From the cell containing the given text, extract its center point as [X, Y] coordinate. 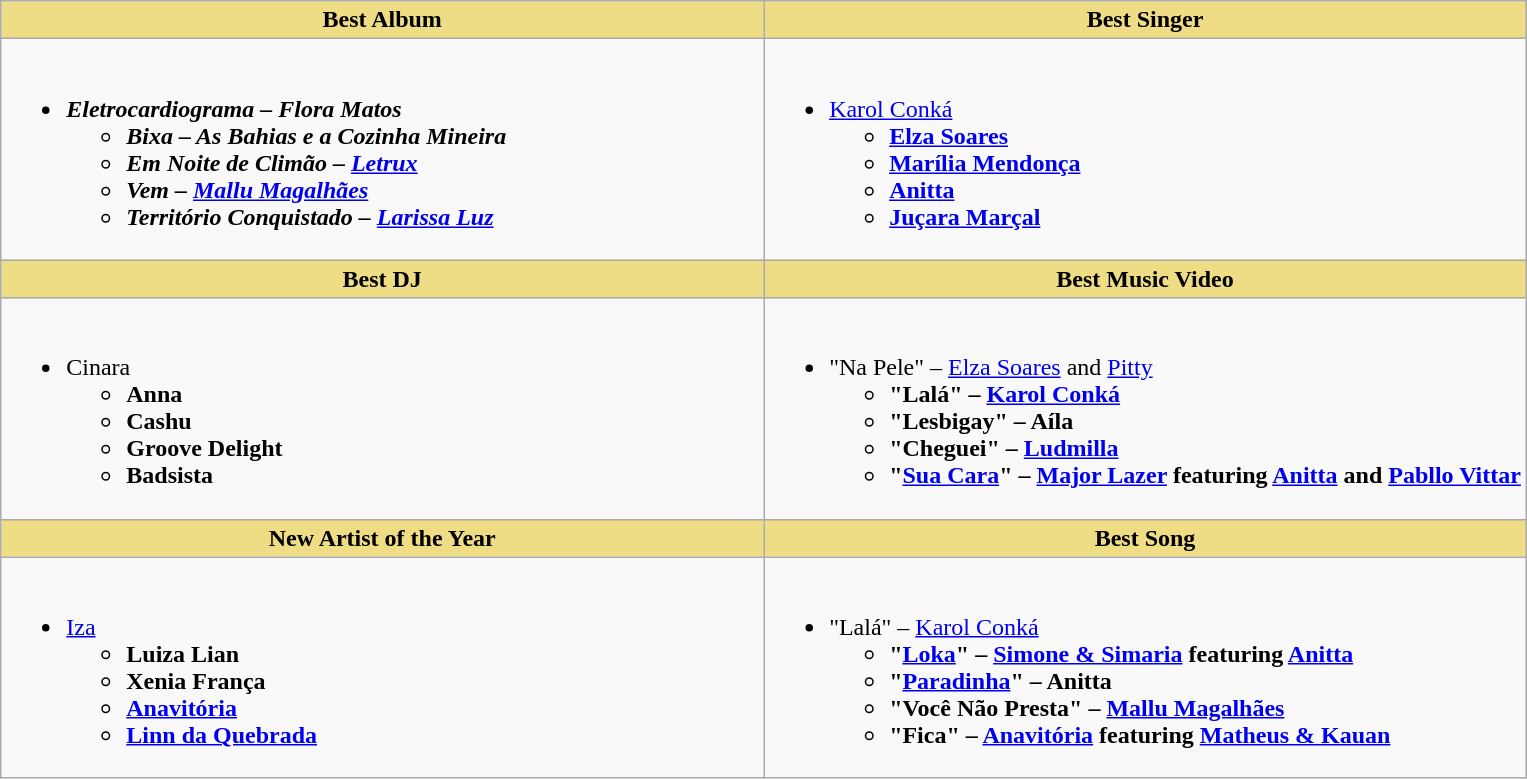
IzaLuiza LianXenia FrançaAnavitóriaLinn da Quebrada [382, 668]
New Artist of the Year [382, 538]
Best Album [382, 20]
Karol ConkáElza SoaresMarília MendonçaAnittaJuçara Marçal [1146, 150]
CinaraAnnaCashuGroove DelightBadsista [382, 408]
Best Music Video [1146, 279]
"Na Pele" – Elza Soares and Pitty"Lalá" – Karol Conká"Lesbigay" – Aíla"Cheguei" – Ludmilla"Sua Cara" – Major Lazer featuring Anitta and Pabllo Vittar [1146, 408]
Best Song [1146, 538]
Best DJ [382, 279]
Best Singer [1146, 20]
